Output the [x, y] coordinate of the center of the cell containing the given text.  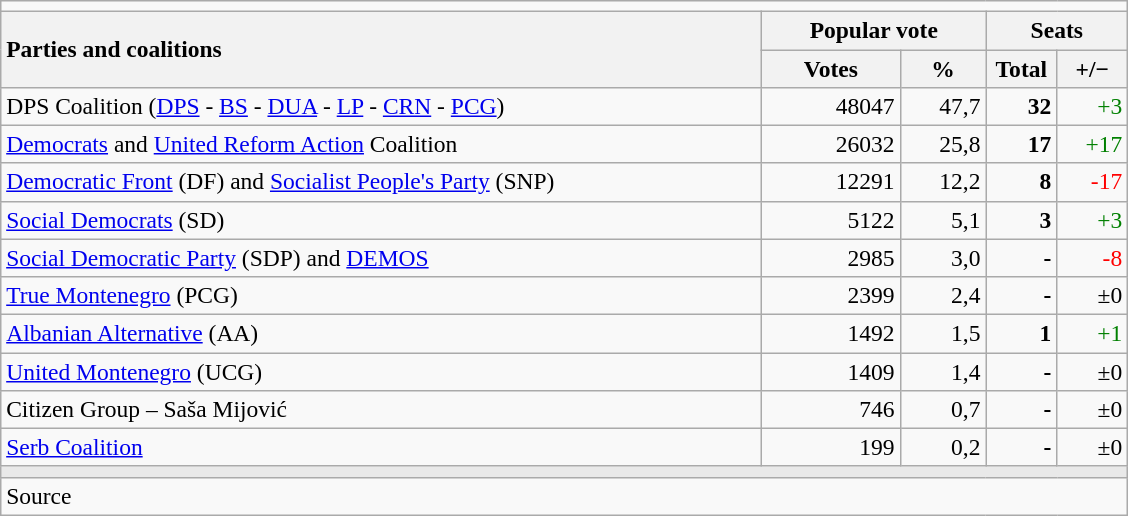
1,5 [943, 333]
199 [831, 447]
-8 [1092, 258]
Democrats and United Reform Action Coalition [382, 144]
Source [564, 496]
5122 [831, 220]
0,7 [943, 409]
Social Democrats (SD) [382, 220]
Democratic Front (DF) and Socialist People's Party (SNP) [382, 182]
12291 [831, 182]
47,7 [943, 106]
Total [1022, 68]
1 [1022, 333]
3 [1022, 220]
-17 [1092, 182]
Social Democratic Party (SDP) and DEMOS [382, 258]
Parties and coalitions [382, 49]
12,2 [943, 182]
Popular vote [874, 30]
Serb Coalition [382, 447]
United Montenegro (UCG) [382, 371]
% [943, 68]
Citizen Group – Saša Mijović [382, 409]
DPS Coalition (DPS - BS - DUA - LP - CRN - PCG) [382, 106]
3,0 [943, 258]
17 [1022, 144]
Albanian Alternative (АА) [382, 333]
26032 [831, 144]
2399 [831, 295]
1492 [831, 333]
746 [831, 409]
Votes [831, 68]
Seats [1057, 30]
0,2 [943, 447]
1,4 [943, 371]
2,4 [943, 295]
+17 [1092, 144]
5,1 [943, 220]
+1 [1092, 333]
32 [1022, 106]
1409 [831, 371]
48047 [831, 106]
2985 [831, 258]
True Montenegro (PCG) [382, 295]
+/− [1092, 68]
8 [1022, 182]
25,8 [943, 144]
